From the cell containing the given text, extract its center point as [X, Y] coordinate. 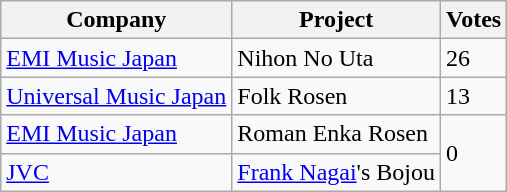
13 [473, 96]
Company [116, 20]
Votes [473, 20]
Project [336, 20]
Universal Music Japan [116, 96]
26 [473, 58]
Folk Rosen [336, 96]
Roman Enka Rosen [336, 134]
Frank Nagai's Bojou [336, 172]
Nihon No Uta [336, 58]
0 [473, 153]
JVC [116, 172]
